Provide the [x, y] coordinate of the cell's center where the given text is located.  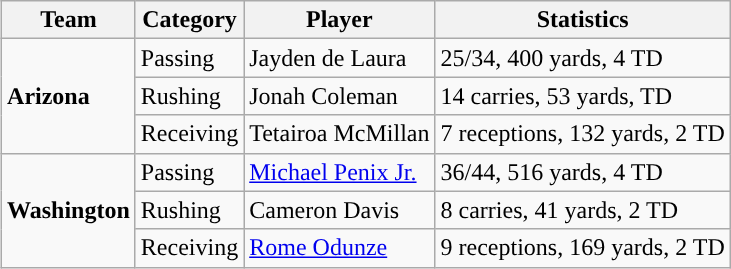
Rome Odunze [340, 248]
8 carries, 41 yards, 2 TD [582, 210]
Category [189, 20]
Cameron Davis [340, 210]
Team [69, 20]
Michael Penix Jr. [340, 172]
Jonah Coleman [340, 96]
Tetairoa McMillan [340, 134]
9 receptions, 169 yards, 2 TD [582, 248]
Player [340, 20]
Washington [69, 210]
36/44, 516 yards, 4 TD [582, 172]
14 carries, 53 yards, TD [582, 96]
Statistics [582, 20]
Jayden de Laura [340, 58]
7 receptions, 132 yards, 2 TD [582, 134]
25/34, 400 yards, 4 TD [582, 58]
Arizona [69, 96]
